Pinpoint the cell where the given text exists, returning its (x, y) midpoint coordinate. 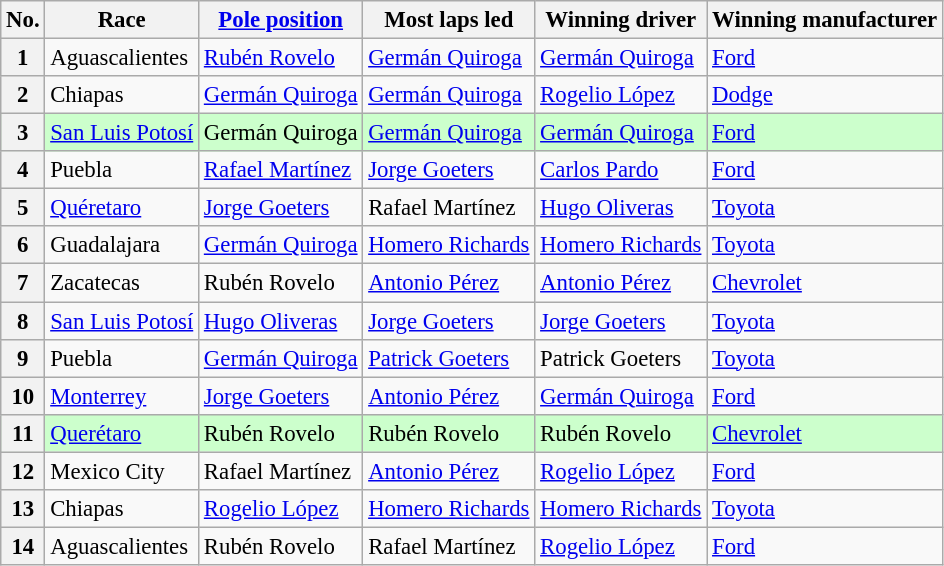
Most laps led (449, 20)
Winning manufacturer (825, 20)
No. (23, 20)
8 (23, 321)
14 (23, 546)
Guadalajara (122, 245)
11 (23, 433)
Race (122, 20)
9 (23, 358)
2 (23, 95)
1 (23, 58)
6 (23, 245)
Monterrey (122, 396)
Dodge (825, 95)
4 (23, 170)
12 (23, 471)
Quéretaro (122, 208)
3 (23, 133)
5 (23, 208)
Pole position (281, 20)
13 (23, 509)
10 (23, 396)
Zacatecas (122, 283)
Winning driver (621, 20)
Querétaro (122, 433)
Carlos Pardo (621, 170)
Mexico City (122, 471)
7 (23, 283)
